Locate the cell with the specified text and output its [X, Y] center coordinate. 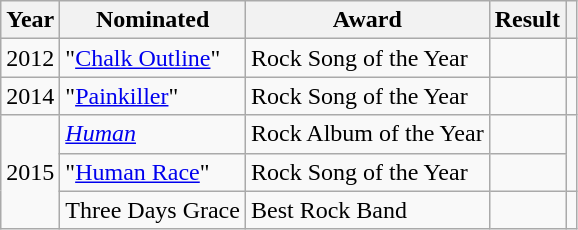
2014 [30, 96]
Human [153, 134]
Award [367, 20]
"Human Race" [153, 172]
"Chalk Outline" [153, 58]
Rock Album of the Year [367, 134]
2012 [30, 58]
Year [30, 20]
2015 [30, 172]
Result [527, 20]
Three Days Grace [153, 210]
Nominated [153, 20]
Best Rock Band [367, 210]
"Painkiller" [153, 96]
